Find where the given text appears and provide that cell's center as (x, y) coordinate. 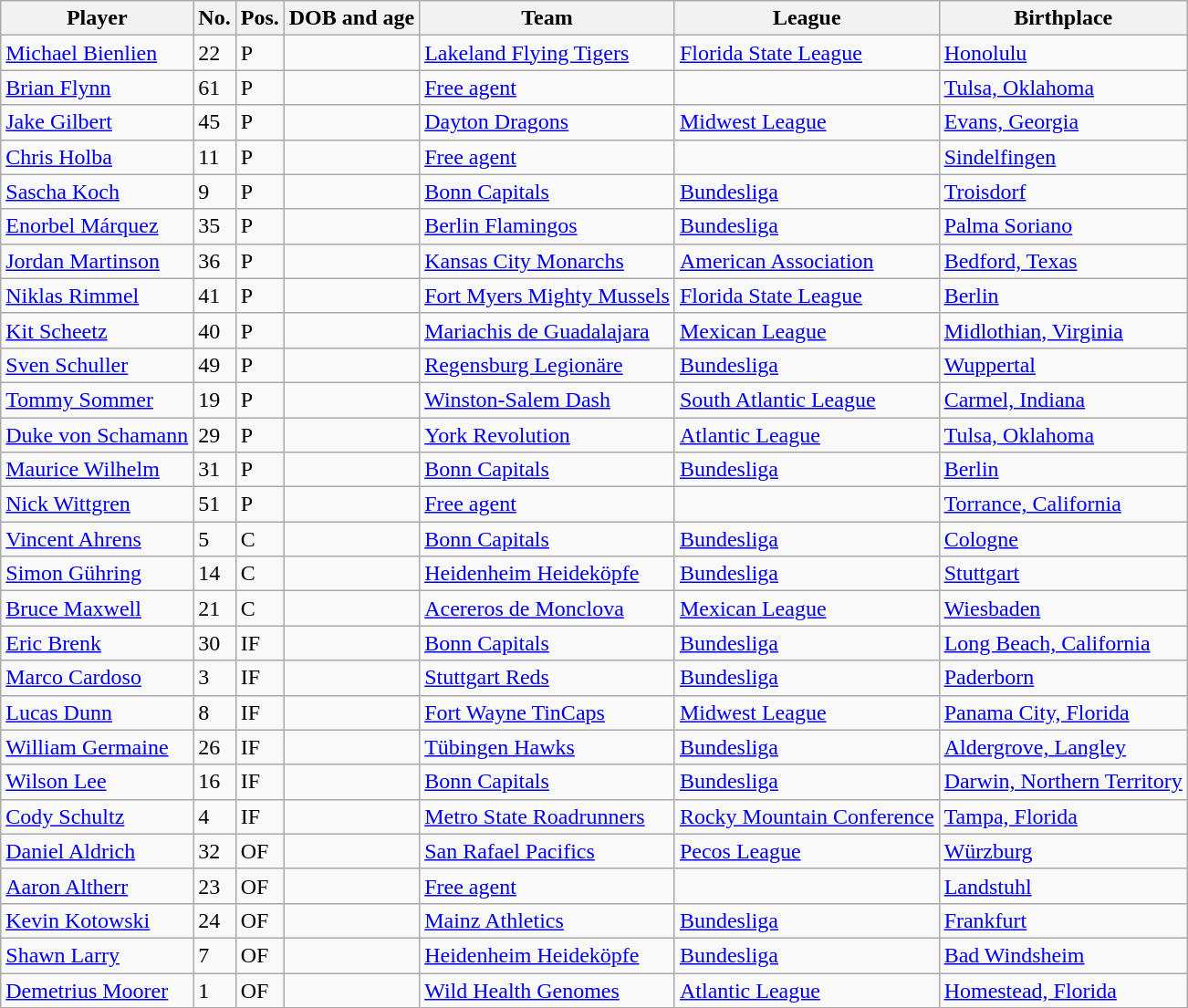
Maurice Wilhelm (97, 470)
Berlin Flamingos (547, 226)
19 (214, 400)
Player (97, 18)
24 (214, 920)
Winston-Salem Dash (547, 400)
Bad Windsheim (1063, 955)
Acereros de Monclova (547, 608)
Vincent Ahrens (97, 539)
Bruce Maxwell (97, 608)
Würzburg (1063, 851)
Tampa, Florida (1063, 816)
Paderborn (1063, 678)
Metro State Roadrunners (547, 816)
32 (214, 851)
Shawn Larry (97, 955)
14 (214, 574)
51 (214, 504)
Enorbel Márquez (97, 226)
No. (214, 18)
Stuttgart Reds (547, 678)
Lucas Dunn (97, 712)
Panama City, Florida (1063, 712)
Darwin, Northern Territory (1063, 782)
Team (547, 18)
Bedford, Texas (1063, 261)
Fort Wayne TinCaps (547, 712)
Daniel Aldrich (97, 851)
Kansas City Monarchs (547, 261)
Regensburg Legionäre (547, 365)
Demetrius Moorer (97, 990)
26 (214, 747)
Fort Myers Mighty Mussels (547, 296)
Rocky Mountain Conference (807, 816)
Carmel, Indiana (1063, 400)
Long Beach, California (1063, 643)
Marco Cardoso (97, 678)
Mariachis de Guadalajara (547, 330)
Niklas Rimmel (97, 296)
Sindelfingen (1063, 157)
Michael Bienlien (97, 53)
Wild Health Genomes (547, 990)
Wiesbaden (1063, 608)
Honolulu (1063, 53)
Duke von Schamann (97, 435)
Tommy Sommer (97, 400)
Simon Gühring (97, 574)
Palma Soriano (1063, 226)
Cologne (1063, 539)
40 (214, 330)
31 (214, 470)
Frankfurt (1063, 920)
Jake Gilbert (97, 122)
Midlothian, Virginia (1063, 330)
Wuppertal (1063, 365)
Chris Holba (97, 157)
League (807, 18)
Cody Schultz (97, 816)
Stuttgart (1063, 574)
Birthplace (1063, 18)
William Germaine (97, 747)
York Revolution (547, 435)
30 (214, 643)
3 (214, 678)
21 (214, 608)
Kit Scheetz (97, 330)
16 (214, 782)
7 (214, 955)
Sascha Koch (97, 192)
Nick Wittgren (97, 504)
29 (214, 435)
San Rafael Pacifics (547, 851)
5 (214, 539)
Evans, Georgia (1063, 122)
Jordan Martinson (97, 261)
1 (214, 990)
American Association (807, 261)
9 (214, 192)
Lakeland Flying Tigers (547, 53)
41 (214, 296)
Troisdorf (1063, 192)
Aldergrove, Langley (1063, 747)
Landstuhl (1063, 886)
49 (214, 365)
Pos. (259, 18)
Sven Schuller (97, 365)
Homestead, Florida (1063, 990)
61 (214, 88)
4 (214, 816)
36 (214, 261)
DOB and age (351, 18)
8 (214, 712)
South Atlantic League (807, 400)
Wilson Lee (97, 782)
11 (214, 157)
Brian Flynn (97, 88)
Tübingen Hawks (547, 747)
22 (214, 53)
Pecos League (807, 851)
45 (214, 122)
Kevin Kotowski (97, 920)
35 (214, 226)
Dayton Dragons (547, 122)
Aaron Altherr (97, 886)
Mainz Athletics (547, 920)
Torrance, California (1063, 504)
23 (214, 886)
Eric Brenk (97, 643)
